For the text-containing cell, return its midpoint in [X, Y] coordinate format. 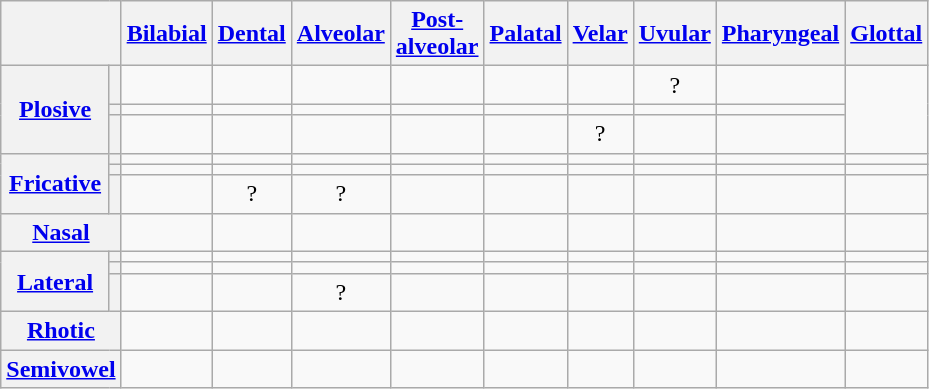
Post-alveolar [437, 34]
Rhotic [61, 330]
Palatal [526, 34]
Pharyngeal [780, 34]
Semivowel [61, 369]
Bilabial [166, 34]
Uvular [674, 34]
Alveolar [340, 34]
Fricative [56, 183]
Lateral [56, 281]
Glottal [886, 34]
Nasal [61, 232]
Velar [600, 34]
Dental [252, 34]
Plosive [56, 110]
